From the cell containing the given text, extract its center point as (X, Y) coordinate. 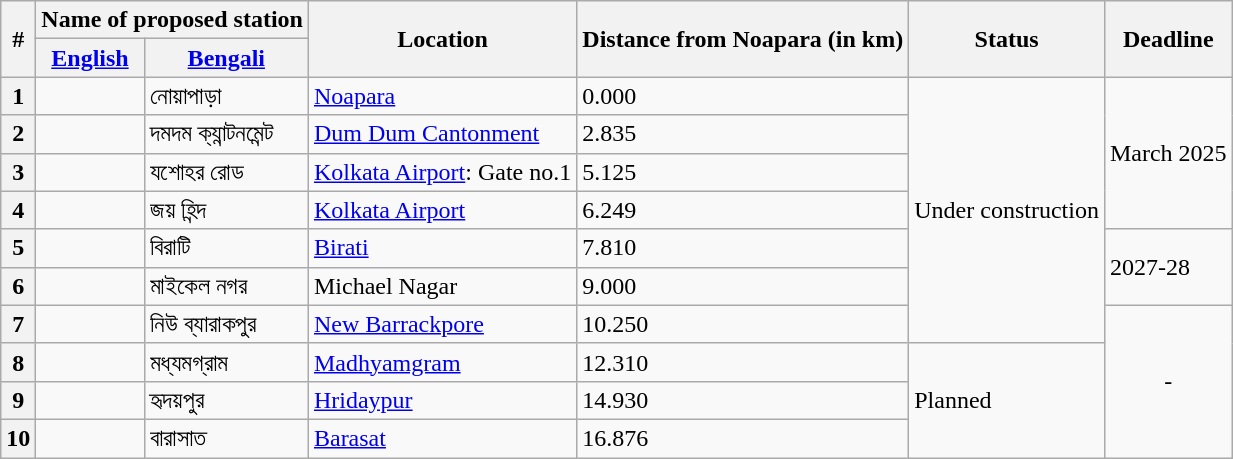
2.835 (743, 134)
Status (1007, 39)
6.249 (743, 210)
10 (18, 438)
Barasat (442, 438)
14.930 (743, 400)
Madhyamgram (442, 362)
9.000 (743, 286)
2027-28 (1168, 267)
নোয়াপাড়া (226, 96)
March 2025 (1168, 153)
- (1168, 381)
5.125 (743, 172)
English (90, 58)
Planned (1007, 400)
Under construction (1007, 210)
Location (442, 39)
6 (18, 286)
1 (18, 96)
Kolkata Airport: Gate no.1 (442, 172)
Hridaypur (442, 400)
3 (18, 172)
New Barrackpore (442, 324)
# (18, 39)
Name of proposed station (172, 20)
বারাসাত (226, 438)
Bengali (226, 58)
5 (18, 248)
Birati (442, 248)
7.810 (743, 248)
16.876 (743, 438)
2 (18, 134)
Deadline (1168, 39)
Dum Dum Cantonment (442, 134)
মধ্যমগ্রাম (226, 362)
জয় হিন্দ (226, 210)
মাইকেল নগর (226, 286)
হৃদয়পুর (226, 400)
দমদম ক্যান্টনমেন্ট (226, 134)
12.310 (743, 362)
Distance from Noapara (in km) (743, 39)
9 (18, 400)
7 (18, 324)
4 (18, 210)
যশোহর রোড (226, 172)
Noapara (442, 96)
8 (18, 362)
0.000 (743, 96)
নিউ ব্যারাকপুর (226, 324)
Kolkata Airport (442, 210)
10.250 (743, 324)
বিরাটি (226, 248)
Michael Nagar (442, 286)
